Detect which cell encompasses the target text, then output its [x, y] center coordinate. 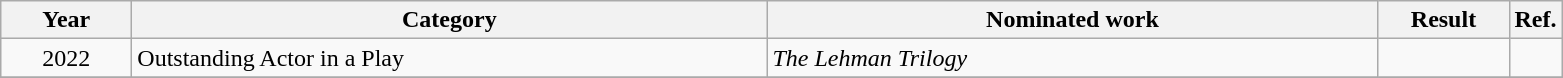
Nominated work [1072, 20]
Year [66, 20]
Outstanding Actor in a Play [450, 58]
Result [1444, 20]
The Lehman Trilogy [1072, 58]
Category [450, 20]
Ref. [1536, 20]
2022 [66, 58]
